Locate the cell with the specified text and output its [X, Y] center coordinate. 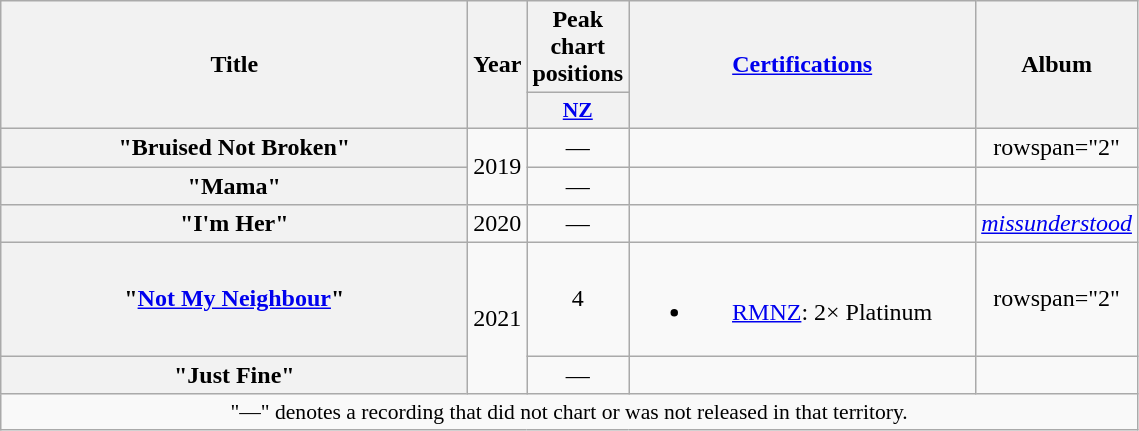
"Bruised Not Broken" [234, 147]
4 [578, 300]
RMNZ: 2× Platinum [802, 300]
Peak chart positions [578, 47]
2019 [498, 166]
Album [1057, 65]
"—" denotes a recording that did not chart or was not released in that territory. [570, 412]
"Mama" [234, 185]
"Just Fine" [234, 375]
2021 [498, 318]
Certifications [802, 65]
missunderstood [1057, 224]
Title [234, 65]
"Not My Neighbour" [234, 300]
2020 [498, 224]
"I'm Her" [234, 224]
Year [498, 65]
NZ [578, 111]
